Capture the cell that displays the provided text and extract its (X, Y) central coordinate. 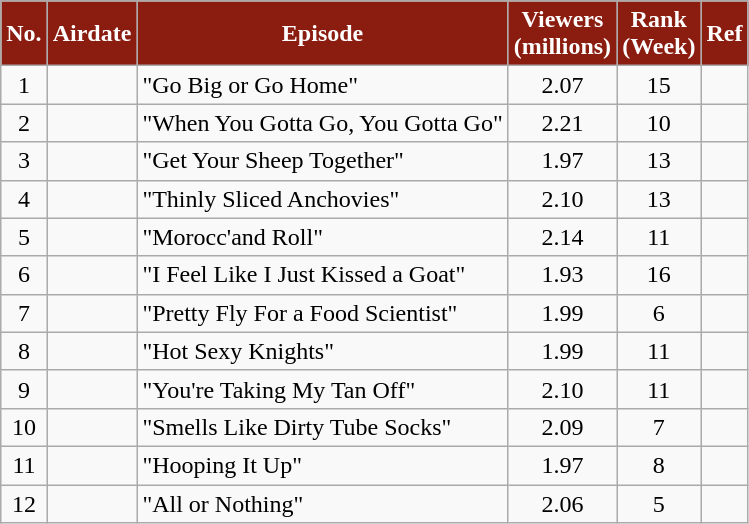
"Hot Sexy Knights" (322, 351)
1.93 (562, 275)
3 (24, 161)
"Smells Like Dirty Tube Socks" (322, 427)
2.09 (562, 427)
Airdate (92, 34)
2.07 (562, 85)
"When You Gotta Go, You Gotta Go" (322, 123)
2.06 (562, 503)
"All or Nothing" (322, 503)
"Thinly Sliced Anchovies" (322, 199)
No. (24, 34)
2 (24, 123)
2.14 (562, 237)
Ref (724, 34)
"Get Your Sheep Together" (322, 161)
"I Feel Like I Just Kissed a Goat" (322, 275)
2.21 (562, 123)
9 (24, 389)
"Morocc'and Roll" (322, 237)
Rank(Week) (659, 34)
"Hooping It Up" (322, 465)
"Pretty Fly For a Food Scientist" (322, 313)
12 (24, 503)
"Go Big or Go Home" (322, 85)
16 (659, 275)
Episode (322, 34)
1 (24, 85)
"You're Taking My Tan Off" (322, 389)
Viewers(millions) (562, 34)
4 (24, 199)
15 (659, 85)
